Capture the cell that displays the provided text and extract its (x, y) central coordinate. 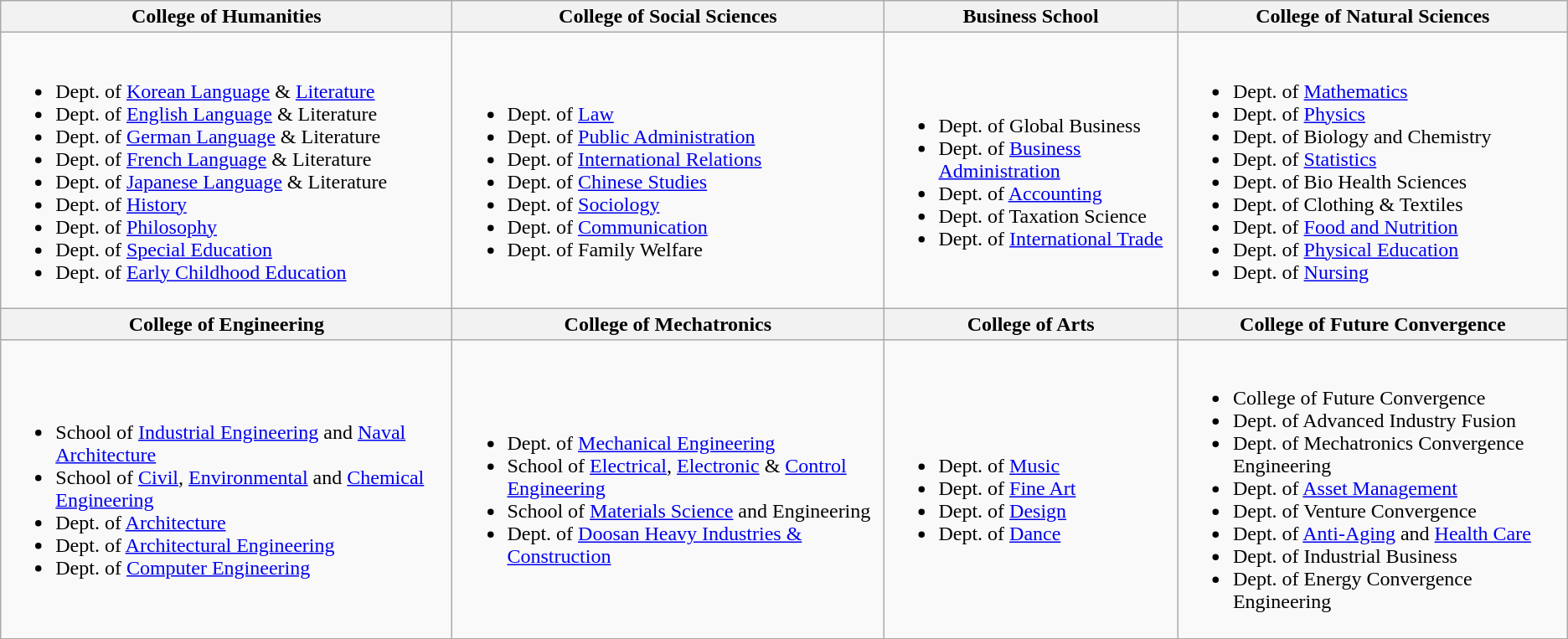
Business School (1031, 17)
College of Natural Sciences (1372, 17)
Dept. of Global BusinessDept. of Business AdministrationDept. of AccountingDept. of Taxation ScienceDept. of International Trade (1031, 171)
Dept. of MusicDept. of Fine ArtDept. of DesignDept. of Dance (1031, 489)
College of Social Sciences (668, 17)
College of Mechatronics (668, 324)
College of Humanities (226, 17)
College of Future Convergence (1372, 324)
College of Engineering (226, 324)
College of Arts (1031, 324)
